Search for the cell housing the specified text and yield its (X, Y) center coordinate. 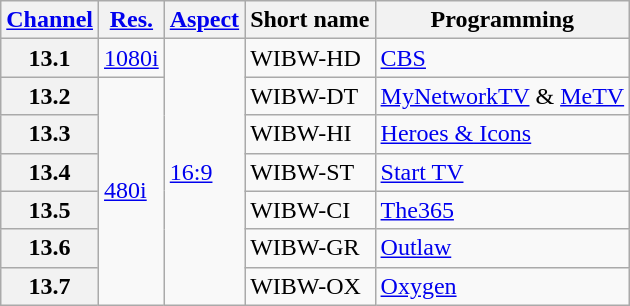
Outlaw (502, 248)
Res. (132, 20)
13.3 (50, 134)
CBS (502, 58)
The365 (502, 210)
1080i (132, 58)
13.5 (50, 210)
13.2 (50, 96)
WIBW-OX (310, 286)
WIBW-ST (310, 172)
13.6 (50, 248)
WIBW-HD (310, 58)
480i (132, 191)
Aspect (204, 20)
WIBW-DT (310, 96)
16:9 (204, 172)
MyNetworkTV & MeTV (502, 96)
WIBW-CI (310, 210)
Heroes & Icons (502, 134)
13.4 (50, 172)
Channel (50, 20)
Programming (502, 20)
WIBW-HI (310, 134)
13.7 (50, 286)
Short name (310, 20)
13.1 (50, 58)
WIBW-GR (310, 248)
Start TV (502, 172)
Oxygen (502, 286)
